Output the (X, Y) coordinate of the center of the cell containing the given text.  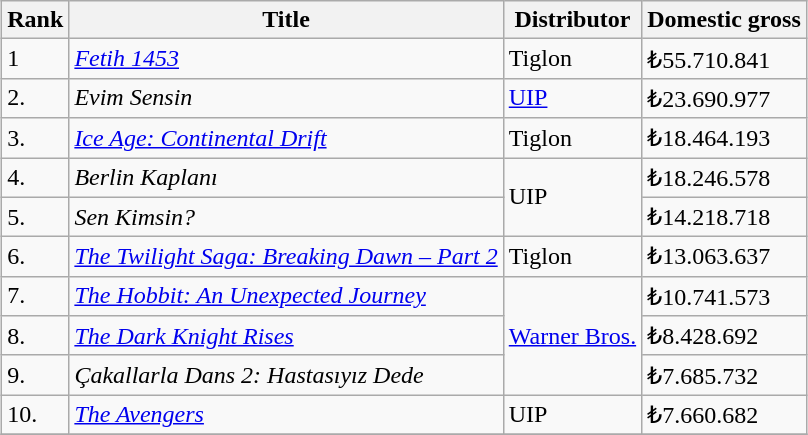
The Hobbit: An Unexpected Journey (286, 296)
3. (36, 138)
Title (286, 20)
₺7.660.682 (724, 415)
8. (36, 336)
Rank (36, 20)
Evim Sensin (286, 98)
Çakallarla Dans 2: Hastasıyız Dede (286, 375)
10. (36, 415)
₺55.710.841 (724, 59)
₺14.218.718 (724, 217)
The Twilight Saga: Breaking Dawn – Part 2 (286, 257)
1 (36, 59)
₺10.741.573 (724, 296)
Fetih 1453 (286, 59)
Domestic gross (724, 20)
Distributor (572, 20)
The Avengers (286, 415)
₺18.464.193 (724, 138)
6. (36, 257)
4. (36, 178)
Warner Bros. (572, 336)
Sen Kimsin? (286, 217)
7. (36, 296)
₺13.063.637 (724, 257)
₺18.246.578 (724, 178)
2. (36, 98)
The Dark Knight Rises (286, 336)
₺8.428.692 (724, 336)
₺7.685.732 (724, 375)
5. (36, 217)
9. (36, 375)
₺23.690.977 (724, 98)
Berlin Kaplanı (286, 178)
Ice Age: Continental Drift (286, 138)
